Detect which cell encompasses the target text, then output its (X, Y) center coordinate. 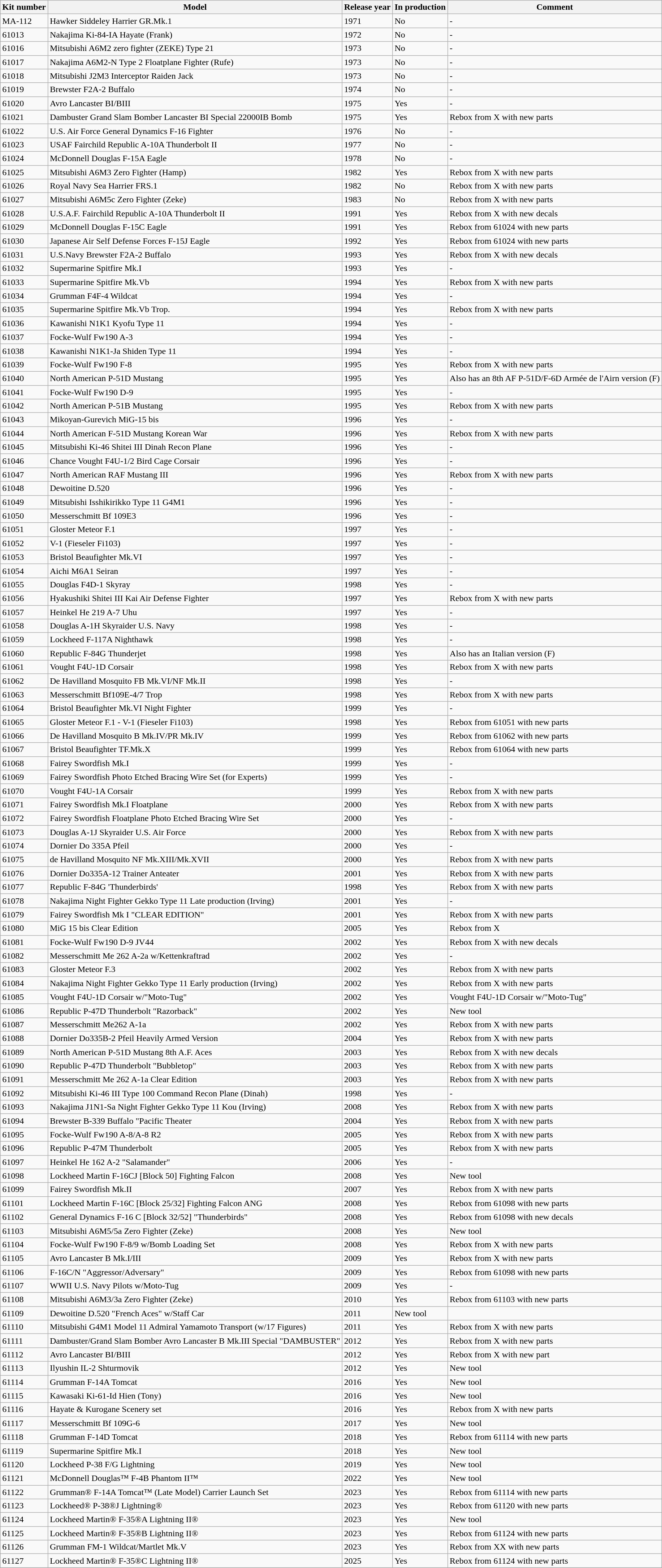
61107 (24, 1286)
North American P-51D Mustang 8th A.F. Aces (195, 1052)
61046 (24, 461)
Nakajima Night Fighter Gekko Type 11 Early production (Irving) (195, 983)
61116 (24, 1409)
61061 (24, 667)
Lockheed Martin® F-35®A Lightning II® (195, 1520)
Ilyushin IL-2 Shturmovik (195, 1368)
Dornier Do 335A Pfeil (195, 846)
Nakajima J1N1-Sa Night Fighter Gekko Type 11 Kou (Irving) (195, 1107)
Hawker Siddeley Harrier GR.Mk.1 (195, 21)
Mikoyan-Gurevich MiG-15 bis (195, 420)
61077 (24, 887)
Fairey Swordfish Mk I "CLEAR EDITION" (195, 915)
61050 (24, 516)
Bristol Beaufighter TF.Mk.X (195, 750)
Lockheed P-38 F/G Lightning (195, 1464)
Mitsubishi A6M5/5a Zero Fighter (Zeke) (195, 1231)
Comment (555, 7)
61125 (24, 1533)
Messerschmitt Me262 A-1a (195, 1024)
61120 (24, 1464)
Kit number (24, 7)
Messerschmitt Bf109E-4/7 Trop (195, 695)
61118 (24, 1437)
Lockheed Martin® F-35®B Lightning II® (195, 1533)
61065 (24, 722)
Grumman F-14A Tomcat (195, 1382)
61088 (24, 1038)
61017 (24, 62)
Mitsubishi A6M5c Zero Fighter (Zeke) (195, 200)
61096 (24, 1148)
61068 (24, 763)
Also has an 8th AF P-51D/F-6D Armée de l'Airn version (F) (555, 378)
Model (195, 7)
61087 (24, 1024)
61074 (24, 846)
Japanese Air Self Defense Forces F-15J Eagle (195, 241)
Messerschmitt Me 262 A-1a Clear Edition (195, 1080)
61106 (24, 1272)
61060 (24, 653)
2010 (367, 1300)
McDonnell Douglas F-15A Eagle (195, 158)
Focke-Wulf Fw190 D-9 JV44 (195, 942)
1971 (367, 21)
Aichi M6A1 Seiran (195, 571)
Fairey Swordfish Mk.I Floatplane (195, 804)
61039 (24, 364)
Dambuster/Grand Slam Bomber Avro Lancaster B Mk.III Special "DAMBUSTER" (195, 1341)
Rebox from X (555, 928)
61048 (24, 488)
61063 (24, 695)
61126 (24, 1547)
61115 (24, 1396)
61124 (24, 1520)
61023 (24, 144)
61114 (24, 1382)
61042 (24, 406)
61101 (24, 1203)
V-1 (Fieseler Fi103) (195, 543)
61032 (24, 268)
Hayate & Kurogane Scenery set (195, 1409)
Rebox from 61062 with new parts (555, 736)
North American RAF Mustang III (195, 475)
Heinkel He 162 A-2 "Salamander" (195, 1162)
Brewster B-339 Buffalo "Pacific Theater (195, 1121)
de Havilland Mosquito NF Mk.XIII/Mk.XVII (195, 860)
Rebox from 61103 with new parts (555, 1300)
61045 (24, 447)
61040 (24, 378)
61056 (24, 598)
Avro Lancaster B Mk.I/III (195, 1258)
61108 (24, 1300)
61095 (24, 1135)
Gloster Meteor F.1 - V-1 (Fieseler Fi103) (195, 722)
61066 (24, 736)
Dornier Do335B-2 Pfeil Heavily Armed Version (195, 1038)
61111 (24, 1341)
Chance Vought F4U-1/2 Bird Cage Corsair (195, 461)
61038 (24, 351)
Grumman F-14D Tomcat (195, 1437)
61098 (24, 1176)
61021 (24, 117)
61027 (24, 200)
Brewster F2A-2 Buffalo (195, 90)
Mitsubishi A6M2 zero fighter (ZEKE) Type 21 (195, 48)
61049 (24, 502)
Fairey Swordfish Mk.I (195, 763)
Mitsubishi Ki-46 III Type 100 Command Recon Plane (Dinah) (195, 1093)
MiG 15 bis Clear Edition (195, 928)
61081 (24, 942)
61112 (24, 1355)
Rebox from 61064 with new parts (555, 750)
61016 (24, 48)
Douglas F4D-1 Skyray (195, 584)
Lockheed Martin® F-35®C Lightning II® (195, 1561)
61121 (24, 1478)
61093 (24, 1107)
Lockheed Martin F-16C [Block 25/32] Fighting Falcon ANG (195, 1203)
61086 (24, 1011)
USAF Fairchild Republic A-10A Thunderbolt II (195, 144)
61089 (24, 1052)
Supermarine Spitfire Mk.Vb Trop. (195, 310)
61030 (24, 241)
61059 (24, 640)
61123 (24, 1506)
Dewoitine D.520 (195, 488)
61072 (24, 818)
McDonnell Douglas™ F-4B Phantom II™ (195, 1478)
2022 (367, 1478)
61073 (24, 832)
61041 (24, 392)
61076 (24, 873)
61109 (24, 1313)
Kawanishi N1K1-Ja Shiden Type 11 (195, 351)
Douglas A-1J Skyraider U.S. Air Force (195, 832)
Heinkel He 219 A-7 Uhu (195, 612)
61082 (24, 956)
61036 (24, 323)
61080 (24, 928)
61062 (24, 681)
61025 (24, 172)
2007 (367, 1189)
2017 (367, 1423)
Messerschmitt Me 262 A-2a w/Kettenkraftrad (195, 956)
MA-112 (24, 21)
Mitsubishi Ki-46 Shitei III Dinah Recon Plane (195, 447)
Hyakushiki Shitei III Kai Air Defense Fighter (195, 598)
61085 (24, 997)
Dambuster Grand Slam Bomber Lancaster BI Special 22000IB Bomb (195, 117)
61031 (24, 255)
Bristol Beaufighter Mk.VI (195, 557)
Mitsubishi A6M3/3a Zero Fighter (Zeke) (195, 1300)
Release year (367, 7)
Republic F-84G Thunderjet (195, 653)
61034 (24, 296)
61043 (24, 420)
61104 (24, 1244)
Supermarine Spitfire Mk.Vb (195, 282)
61105 (24, 1258)
Also has an Italian version (F) (555, 653)
61035 (24, 310)
61028 (24, 213)
61013 (24, 35)
U.S. Air Force General Dynamics F-16 Fighter (195, 131)
Rebox from X with new part (555, 1355)
61029 (24, 227)
61070 (24, 791)
WWII U.S. Navy Pilots w/Moto-Tug (195, 1286)
Grumman® F-14A Tomcat™ (Late Model) Carrier Launch Set (195, 1492)
61127 (24, 1561)
Kawasaki Ki-61-Id Hien (Tony) (195, 1396)
Focke-Wulf Fw190 A-3 (195, 337)
61026 (24, 186)
Republic P-47D Thunderbolt "Razorback" (195, 1011)
U.S.A.F. Fairchild Republic A-10A Thunderbolt II (195, 213)
61058 (24, 626)
Mitsubishi J2M3 Interceptor Raiden Jack (195, 76)
61075 (24, 860)
Mitsubishi Isshikirikko Type 11 G4M1 (195, 502)
61103 (24, 1231)
McDonnell Douglas F-15C Eagle (195, 227)
North American F-51D Mustang Korean War (195, 433)
Gloster Meteor F.1 (195, 530)
61079 (24, 915)
Focke-Wulf Fw190 F-8/9 w/Bomb Loading Set (195, 1244)
Republic P-47D Thunderbolt "Bubbletop" (195, 1066)
Lockheed Martin F-16CJ [Block 50] Fighting Falcon (195, 1176)
61097 (24, 1162)
Dornier Do335A-12 Trainer Anteater (195, 873)
Nakajima Ki-84-IA Hayate (Frank) (195, 35)
61047 (24, 475)
Bristol Beaufighter Mk.VI Night Fighter (195, 708)
1978 (367, 158)
Kawanishi N1K1 Kyofu Type 11 (195, 323)
De Havilland Mosquito FB Mk.VI/NF Mk.II (195, 681)
1972 (367, 35)
61092 (24, 1093)
61051 (24, 530)
61091 (24, 1080)
61102 (24, 1217)
61113 (24, 1368)
Lockheed F-117A Nighthawk (195, 640)
Fairey Swordfish Mk.II (195, 1189)
2006 (367, 1162)
In production (420, 7)
Focke-Wulf Fw190 A-8/A-8 R2 (195, 1135)
Messerschmitt Bf 109G-6 (195, 1423)
Gloster Meteor F.3 (195, 969)
61018 (24, 76)
Rebox from 61098 with new decals (555, 1217)
61122 (24, 1492)
Messerschmitt Bf 109E3 (195, 516)
61055 (24, 584)
1976 (367, 131)
North American P-51B Mustang (195, 406)
1983 (367, 200)
61090 (24, 1066)
F-16C/N "Aggressor/Adversary" (195, 1272)
61024 (24, 158)
Royal Navy Sea Harrier FRS.1 (195, 186)
61037 (24, 337)
61054 (24, 571)
Mitsubishi G4M1 Model 11 Admiral Yamamoto Transport (w/17 Figures) (195, 1327)
Rebox from XX with new parts (555, 1547)
61053 (24, 557)
Nakajima Night Fighter Gekko Type 11 Late production (Irving) (195, 901)
Nakajima A6M2-N Type 2 Floatplane Fighter (Rufe) (195, 62)
U.S.Navy Brewster F2A-2 Buffalo (195, 255)
61022 (24, 131)
Vought F4U-1A Corsair (195, 791)
61071 (24, 804)
2019 (367, 1464)
61033 (24, 282)
Republic P-47M Thunderbolt (195, 1148)
61020 (24, 103)
Vought F4U-1D Corsair (195, 667)
Rebox from 61051 with new parts (555, 722)
Rebox from 61120 with new parts (555, 1506)
Fairey Swordfish Photo Etched Bracing Wire Set (for Experts) (195, 777)
Douglas A-1H Skyraider U.S. Navy (195, 626)
61052 (24, 543)
Grumman F4F-4 Wildcat (195, 296)
61067 (24, 750)
61057 (24, 612)
61083 (24, 969)
61019 (24, 90)
61044 (24, 433)
61119 (24, 1451)
Focke-Wulf Fw190 D-9 (195, 392)
61117 (24, 1423)
1974 (367, 90)
Focke-Wulf Fw190 F-8 (195, 364)
North American P-51D Mustang (195, 378)
61064 (24, 708)
61099 (24, 1189)
1977 (367, 144)
Lockheed® P-38®J Lightning® (195, 1506)
61110 (24, 1327)
Republic F-84G 'Thunderbirds' (195, 887)
General Dynamics F-16 C [Block 32/52] "Thunderbirds" (195, 1217)
Grumman FM-1 Wildcat/Martlet Mk.V (195, 1547)
Mitsubishi A6M3 Zero Fighter (Hamp) (195, 172)
2025 (367, 1561)
Dewoitine D.520 "French Aces" w/Staff Car (195, 1313)
De Havilland Mosquito B Mk.IV/PR Mk.IV (195, 736)
61069 (24, 777)
61078 (24, 901)
61094 (24, 1121)
1992 (367, 241)
Fairey Swordfish Floatplane Photo Etched Bracing Wire Set (195, 818)
61084 (24, 983)
